Capture the cell that displays the provided text and extract its [x, y] central coordinate. 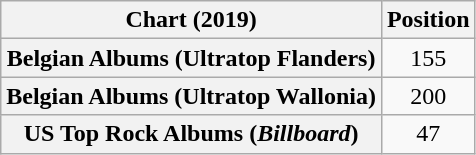
US Top Rock Albums (Billboard) [192, 134]
200 [428, 96]
155 [428, 58]
Chart (2019) [192, 20]
47 [428, 134]
Position [428, 20]
Belgian Albums (Ultratop Flanders) [192, 58]
Belgian Albums (Ultratop Wallonia) [192, 96]
